Output the (x, y) coordinate of the center of the cell containing the given text.  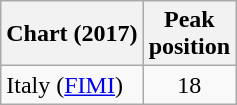
Chart (2017) (72, 34)
Peakposition (189, 34)
18 (189, 85)
Italy (FIMI) (72, 85)
